Search for the cell housing the specified text and yield its [x, y] center coordinate. 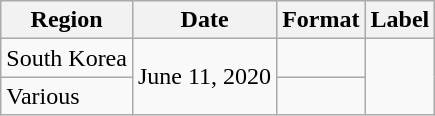
Date [204, 20]
Various [67, 96]
Region [67, 20]
South Korea [67, 58]
June 11, 2020 [204, 77]
Format [321, 20]
Label [400, 20]
